Return the [x, y] coordinate for the center point of the cell that contains the specified text.  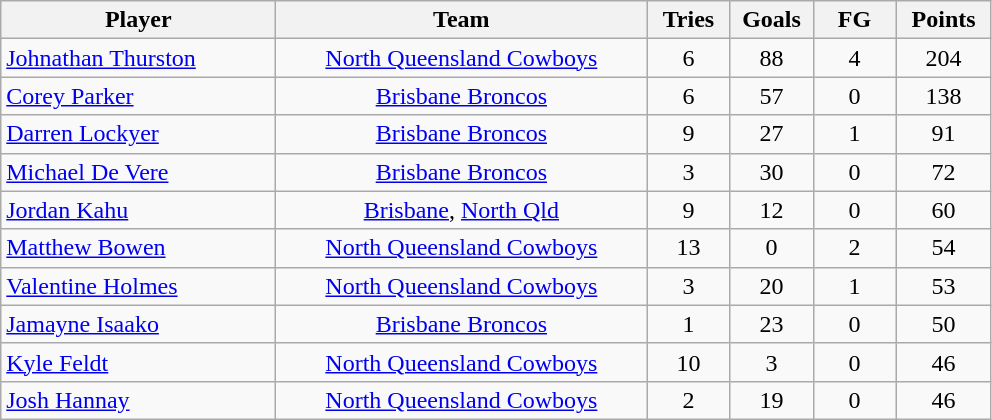
138 [944, 96]
13 [688, 248]
10 [688, 362]
53 [944, 286]
60 [944, 210]
Brisbane, North Qld [462, 210]
12 [772, 210]
72 [944, 172]
Michael De Vere [138, 172]
Darren Lockyer [138, 134]
Kyle Feldt [138, 362]
4 [854, 58]
Jordan Kahu [138, 210]
Josh Hannay [138, 400]
Points [944, 20]
Team [462, 20]
20 [772, 286]
Goals [772, 20]
FG [854, 20]
Valentine Holmes [138, 286]
Johnathan Thurston [138, 58]
30 [772, 172]
88 [772, 58]
Player [138, 20]
54 [944, 248]
23 [772, 324]
Jamayne Isaako [138, 324]
Tries [688, 20]
50 [944, 324]
27 [772, 134]
204 [944, 58]
Matthew Bowen [138, 248]
57 [772, 96]
19 [772, 400]
Corey Parker [138, 96]
91 [944, 134]
